Search for the cell housing the specified text and yield its [X, Y] center coordinate. 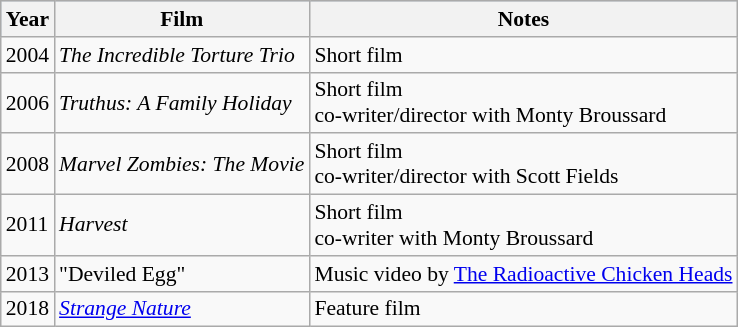
2008 [28, 164]
2011 [28, 226]
Music video by The Radioactive Chicken Heads [523, 274]
2013 [28, 274]
Harvest [182, 226]
2018 [28, 309]
Notes [523, 19]
The Incredible Torture Trio [182, 55]
Short filmco-writer/director with Monty Broussard [523, 102]
Short filmco-writer with Monty Broussard [523, 226]
Film [182, 19]
Short filmco-writer/director with Scott Fields [523, 164]
2006 [28, 102]
Marvel Zombies: The Movie [182, 164]
2004 [28, 55]
Year [28, 19]
Strange Nature [182, 309]
Truthus: A Family Holiday [182, 102]
Feature film [523, 309]
Short film [523, 55]
"Deviled Egg" [182, 274]
